Provide the (X, Y) coordinate of the cell's center where the given text is located.  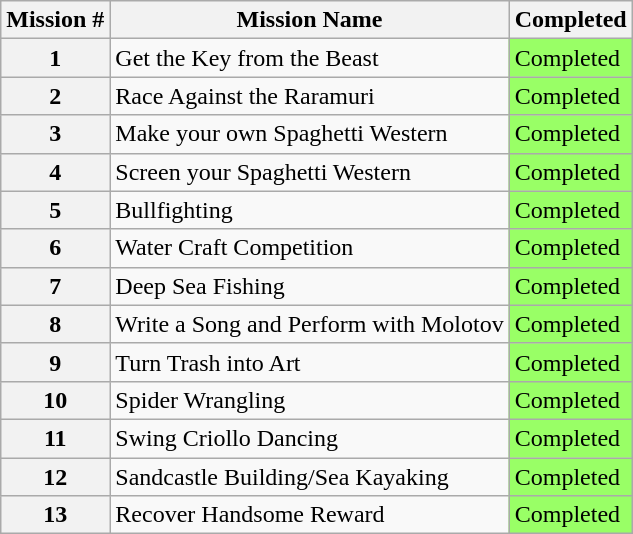
13 (56, 515)
2 (56, 96)
Bullfighting (310, 210)
11 (56, 438)
Deep Sea Fishing (310, 286)
Race Against the Raramuri (310, 96)
Swing Criollo Dancing (310, 438)
Turn Trash into Art (310, 362)
3 (56, 134)
Screen your Spaghetti Western (310, 172)
Spider Wrangling (310, 400)
Mission Name (310, 20)
Make your own Spaghetti Western (310, 134)
Sandcastle Building/Sea Kayaking (310, 477)
4 (56, 172)
5 (56, 210)
Water Craft Competition (310, 248)
Mission # (56, 20)
1 (56, 58)
8 (56, 324)
10 (56, 400)
12 (56, 477)
6 (56, 248)
9 (56, 362)
Recover Handsome Reward (310, 515)
Write a Song and Perform with Molotov (310, 324)
Get the Key from the Beast (310, 58)
7 (56, 286)
